Return [X, Y] of the center of cell containing provided text 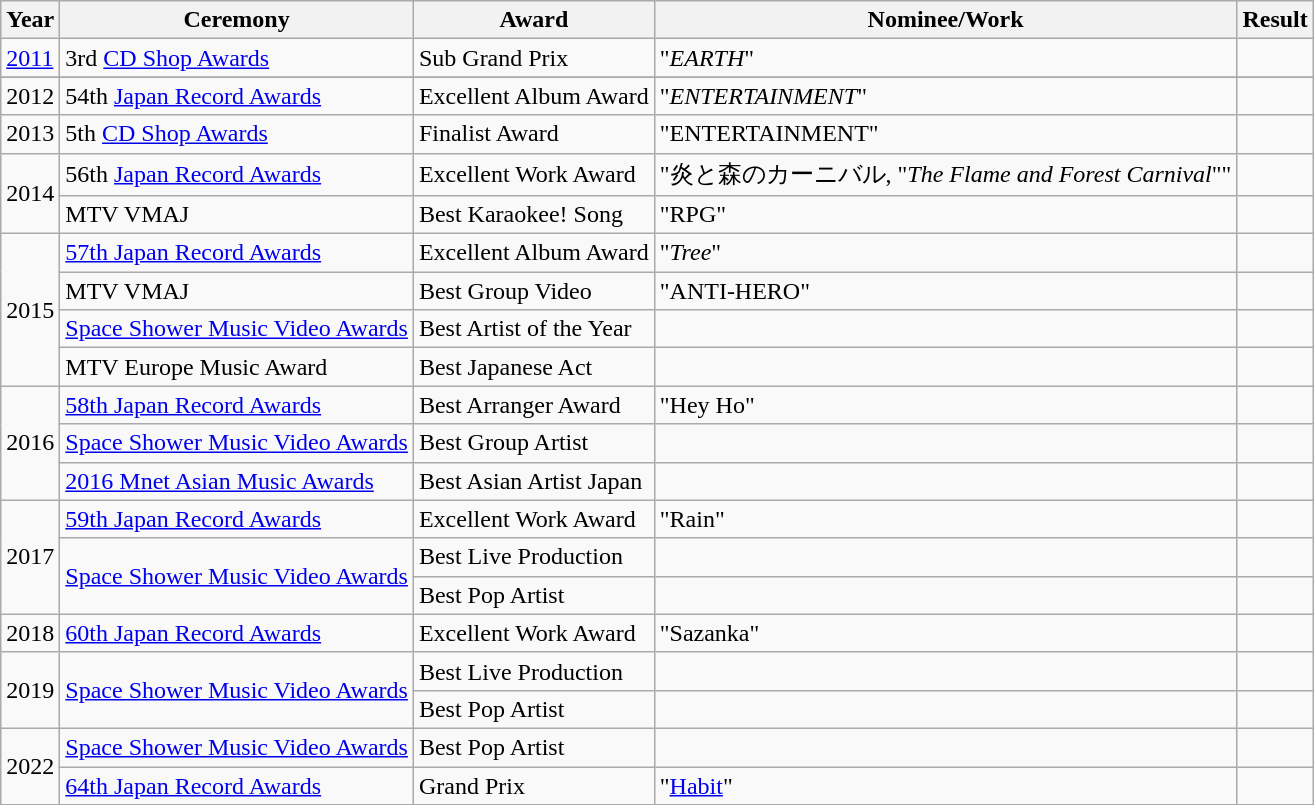
Best Group Video [534, 291]
Grand Prix [534, 785]
"Hey Ho" [946, 405]
2018 [30, 633]
58th Japan Record Awards [237, 405]
2016 [30, 443]
64th Japan Record Awards [237, 785]
"RPG" [946, 215]
"Rain" [946, 519]
59th Japan Record Awards [237, 519]
2011 [30, 58]
"Sazanka" [946, 633]
2022 [30, 766]
Result [1275, 20]
Best Artist of the Year [534, 329]
56th Japan Record Awards [237, 174]
Award [534, 20]
"Tree" [946, 253]
2017 [30, 557]
"炎と森のカーニバル, "The Flame and Forest Carnival"" [946, 174]
MTV Europe Music Award [237, 367]
"ANTI-HERO" [946, 291]
57th Japan Record Awards [237, 253]
Best Arranger Award [534, 405]
3rd CD Shop Awards [237, 58]
Best Group Artist [534, 443]
Best Japanese Act [534, 367]
2019 [30, 690]
2015 [30, 310]
Best Karaokee! Song [534, 215]
2016 Mnet Asian Music Awards [237, 481]
54th Japan Record Awards [237, 96]
60th Japan Record Awards [237, 633]
2014 [30, 194]
Ceremony [237, 20]
"Habit" [946, 785]
Year [30, 20]
Best Asian Artist Japan [534, 481]
Finalist Award [534, 134]
5th CD Shop Awards [237, 134]
2012 [30, 96]
2013 [30, 134]
Nominee/Work [946, 20]
"EARTH" [946, 58]
Sub Grand Prix [534, 58]
